Return the [X, Y] coordinate for the center point of the cell that contains the specified text.  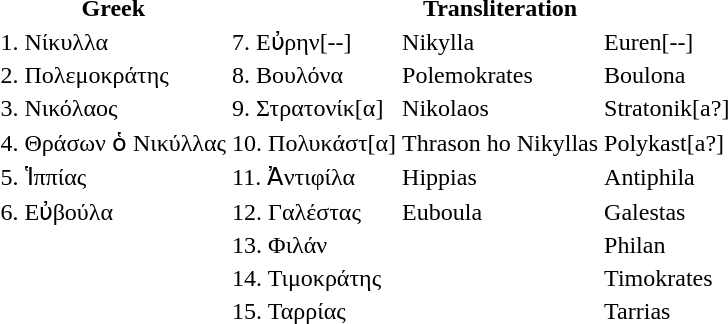
Polemokrates [500, 75]
8. Βουλόνα [314, 75]
12. Γαλέστας [314, 212]
Euboula [500, 212]
9. Στρατονίκ[α] [314, 109]
Thrason ho Nikyllas [500, 142]
Nikolaos [500, 109]
14. Τιμοκράτης [314, 278]
Hippias [500, 177]
10. Πολυκάστ[α] [314, 142]
11. Ἀντιφίλα [314, 177]
7. Εὐρην[--] [314, 42]
13. Φιλάν [314, 245]
Nikylla [500, 42]
